Pinpoint the cell where the given text exists, returning its [x, y] midpoint coordinate. 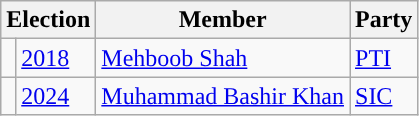
Party [384, 20]
2024 [56, 96]
SIC [384, 96]
2018 [56, 58]
PTI [384, 58]
Member [223, 20]
Muhammad Bashir Khan [223, 96]
Election [48, 20]
Mehboob Shah [223, 58]
